Output the (X, Y) coordinate of the center of the cell containing the given text.  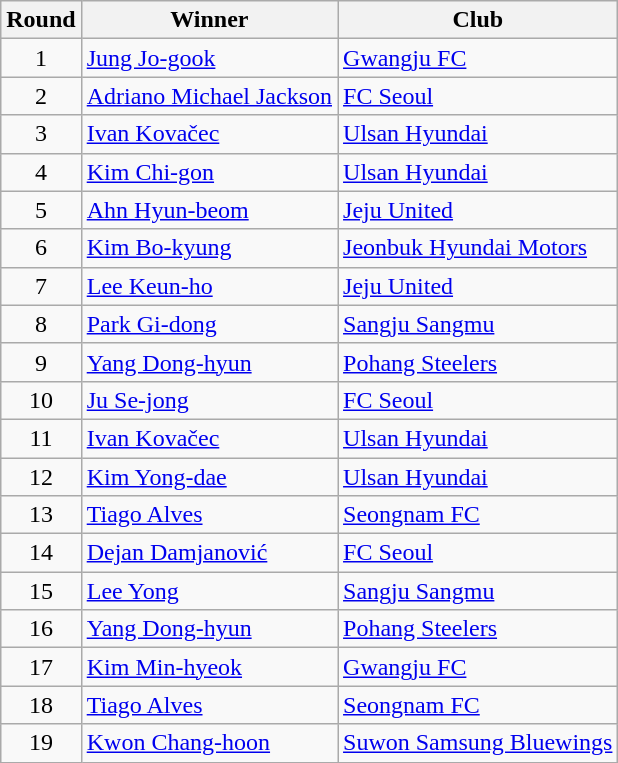
3 (41, 134)
2 (41, 96)
17 (41, 667)
19 (41, 743)
Dejan Damjanović (209, 553)
Adriano Michael Jackson (209, 96)
15 (41, 591)
13 (41, 515)
5 (41, 210)
Kwon Chang-hoon (209, 743)
Lee Yong (209, 591)
12 (41, 477)
10 (41, 400)
Lee Keun-ho (209, 286)
Jung Jo-gook (209, 58)
9 (41, 362)
18 (41, 705)
Club (478, 20)
Kim Chi-gon (209, 172)
16 (41, 629)
6 (41, 248)
7 (41, 286)
Winner (209, 20)
Jeonbuk Hyundai Motors (478, 248)
Suwon Samsung Bluewings (478, 743)
11 (41, 438)
Park Gi-dong (209, 324)
4 (41, 172)
Kim Bo-kyung (209, 248)
14 (41, 553)
Kim Yong-dae (209, 477)
Round (41, 20)
Kim Min-hyeok (209, 667)
1 (41, 58)
Ahn Hyun-beom (209, 210)
8 (41, 324)
Ju Se-jong (209, 400)
